Extract the (X, Y) coordinate from the center of the cell holding the provided text.  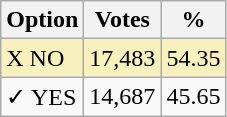
Votes (122, 20)
45.65 (194, 97)
X NO (42, 58)
54.35 (194, 58)
Option (42, 20)
14,687 (122, 97)
✓ YES (42, 97)
% (194, 20)
17,483 (122, 58)
